From the cell containing the given text, extract its center point as (X, Y) coordinate. 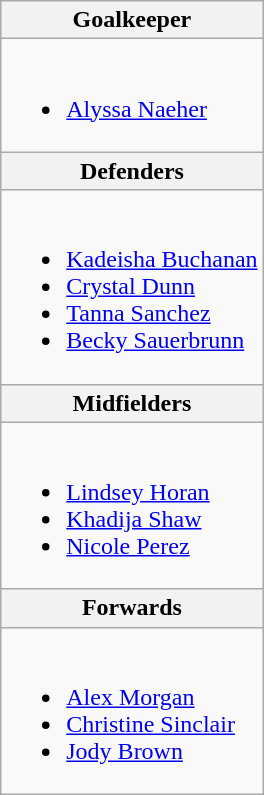
Alyssa Naeher (132, 96)
Lindsey Horan Khadija Shaw Nicole Perez (132, 506)
Alex Morgan Christine Sinclair Jody Brown (132, 710)
Kadeisha Buchanan Crystal Dunn Tanna Sanchez Becky Sauerbrunn (132, 287)
Forwards (132, 608)
Goalkeeper (132, 20)
Midfielders (132, 403)
Defenders (132, 171)
